Return the [X, Y] coordinate for the center point of the cell that contains the specified text.  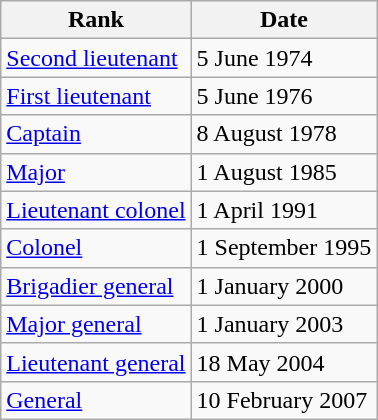
Lieutenant colonel [96, 210]
18 May 2004 [284, 362]
Rank [96, 20]
Lieutenant general [96, 362]
First lieutenant [96, 96]
Colonel [96, 248]
Major [96, 172]
Major general [96, 324]
Date [284, 20]
1 April 1991 [284, 210]
Brigadier general [96, 286]
General [96, 400]
1 August 1985 [284, 172]
5 June 1974 [284, 58]
5 June 1976 [284, 96]
1 January 2000 [284, 286]
Second lieutenant [96, 58]
1 January 2003 [284, 324]
Captain [96, 134]
1 September 1995 [284, 248]
8 August 1978 [284, 134]
10 February 2007 [284, 400]
